Pinpoint the cell where the given text exists, returning its [X, Y] midpoint coordinate. 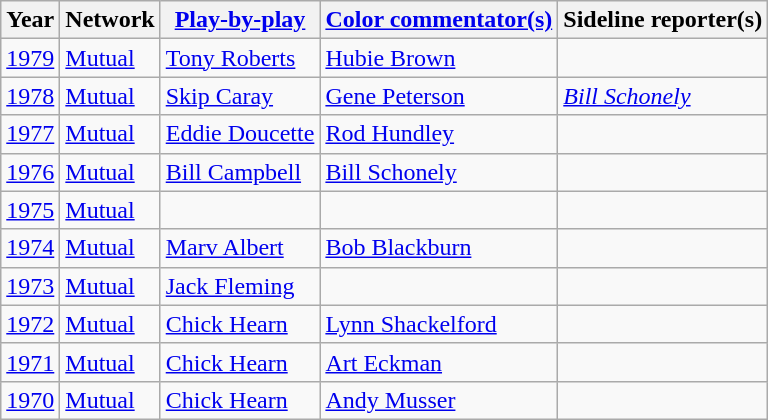
1972 [30, 324]
1976 [30, 172]
Gene Peterson [439, 96]
1974 [30, 248]
1978 [30, 96]
Rod Hundley [439, 134]
Andy Musser [439, 400]
1973 [30, 286]
Lynn Shackelford [439, 324]
1979 [30, 58]
Hubie Brown [439, 58]
Marv Albert [240, 248]
1975 [30, 210]
1970 [30, 400]
Eddie Doucette [240, 134]
Bob Blackburn [439, 248]
1971 [30, 362]
Bill Campbell [240, 172]
Jack Fleming [240, 286]
Color commentator(s) [439, 20]
Network [110, 20]
Play-by-play [240, 20]
Tony Roberts [240, 58]
Art Eckman [439, 362]
1977 [30, 134]
Skip Caray [240, 96]
Year [30, 20]
Sideline reporter(s) [663, 20]
